Extract the [x, y] coordinate from the center of the cell holding the provided text.  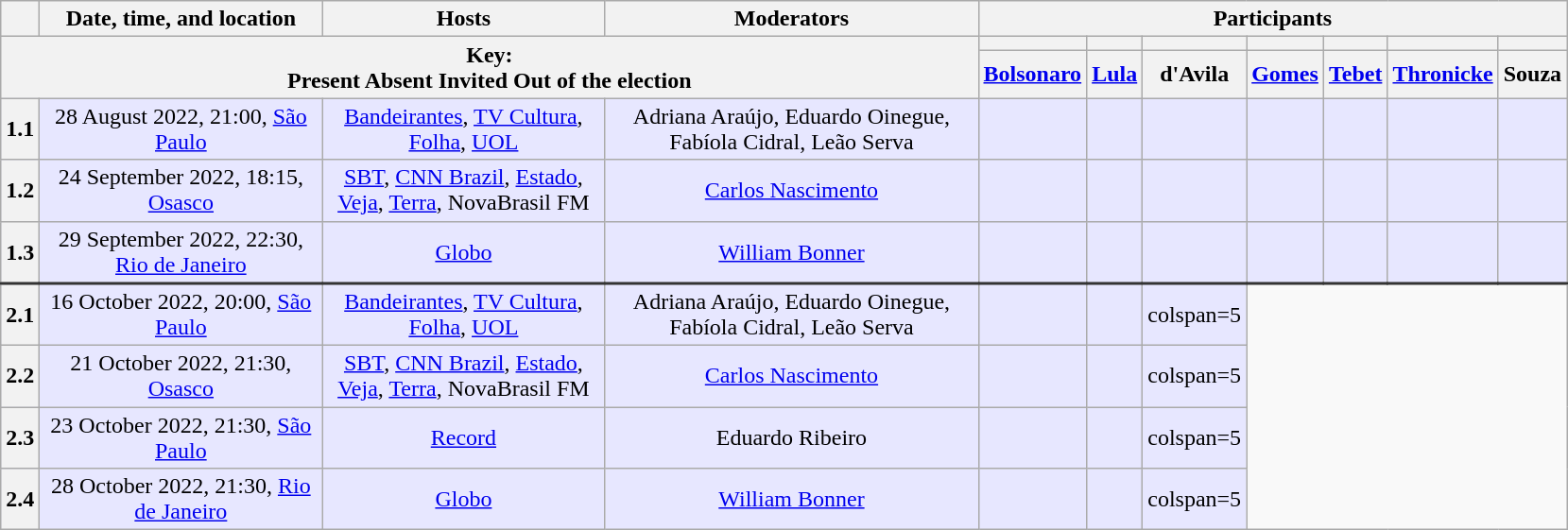
Date, time, and location [181, 19]
d'Avila [1195, 74]
21 October 2022, 21:30, Osasco [181, 376]
29 September 2022, 22:30, Rio de Janeiro [181, 252]
24 September 2022, 18:15, Osasco [181, 191]
2.2 [21, 376]
28 August 2022, 21:00, São Paulo [181, 128]
Participants [1272, 19]
Bolsonaro [1032, 74]
16 October 2022, 20:00, São Paulo [181, 315]
Thronicke [1442, 74]
Eduardo Ribeiro [792, 438]
Key: Present Absent Invited Out of the election [490, 68]
2.1 [21, 315]
2.3 [21, 438]
Moderators [792, 19]
23 October 2022, 21:30, São Paulo [181, 438]
Gomes [1285, 74]
Hosts [463, 19]
1.2 [21, 191]
28 October 2022, 21:30, Rio de Janeiro [181, 499]
2.4 [21, 499]
1.3 [21, 252]
Lula [1115, 74]
1.1 [21, 128]
Tebet [1355, 74]
Souza [1532, 74]
Record [463, 438]
